Pinpoint the cell where the given text exists, returning its [X, Y] midpoint coordinate. 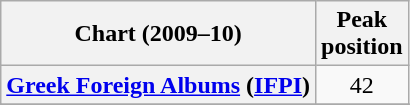
42 [362, 85]
Peakposition [362, 34]
Chart (2009–10) [158, 34]
Greek Foreign Albums (IFPI) [158, 85]
